Locate the cell with the specified text and output its (X, Y) center coordinate. 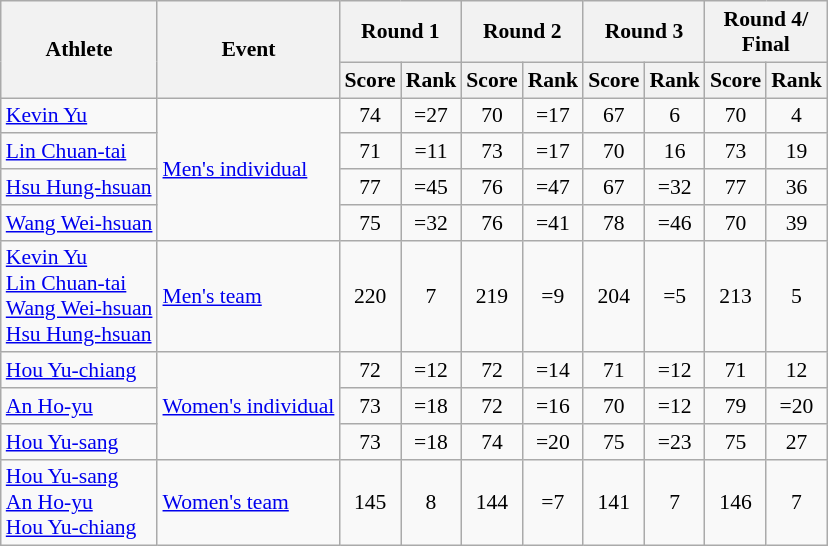
Round 4/Final (766, 32)
204 (614, 296)
4 (796, 116)
8 (432, 502)
=47 (554, 187)
=11 (432, 152)
Wang Wei-hsuan (80, 223)
145 (370, 502)
Round 3 (644, 32)
=41 (554, 223)
79 (736, 406)
220 (370, 296)
39 (796, 223)
36 (796, 187)
Men's team (248, 296)
=5 (674, 296)
Men's individual (248, 169)
=46 (674, 223)
Women's individual (248, 406)
=23 (674, 442)
Event (248, 50)
Hsu Hung-hsuan (80, 187)
12 (796, 371)
78 (614, 223)
=9 (554, 296)
=16 (554, 406)
Round 1 (400, 32)
Athlete (80, 50)
27 (796, 442)
16 (674, 152)
Hou Yu-sang (80, 442)
Round 2 (522, 32)
219 (492, 296)
6 (674, 116)
Kevin YuLin Chuan-taiWang Wei-hsuanHsu Hung-hsuan (80, 296)
141 (614, 502)
144 (492, 502)
=14 (554, 371)
Hou Yu-chiang (80, 371)
Lin Chuan-tai (80, 152)
=7 (554, 502)
5 (796, 296)
19 (796, 152)
Kevin Yu (80, 116)
Women's team (248, 502)
213 (736, 296)
146 (736, 502)
=45 (432, 187)
An Ho-yu (80, 406)
=27 (432, 116)
Hou Yu-sangAn Ho-yuHou Yu-chiang (80, 502)
